Output the (x, y) coordinate of the center of the cell containing the given text.  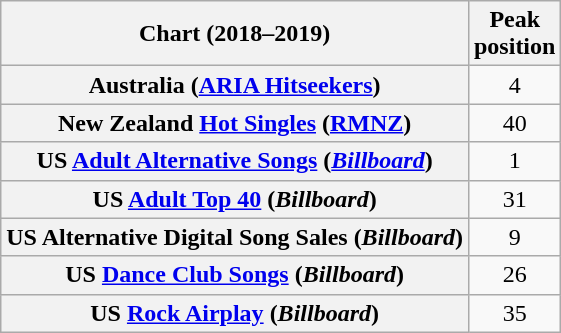
Peakposition (514, 34)
US Adult Top 40 (Billboard) (235, 199)
26 (514, 275)
40 (514, 123)
Australia (ARIA Hitseekers) (235, 85)
US Adult Alternative Songs (Billboard) (235, 161)
31 (514, 199)
35 (514, 313)
1 (514, 161)
New Zealand Hot Singles (RMNZ) (235, 123)
US Rock Airplay (Billboard) (235, 313)
US Alternative Digital Song Sales (Billboard) (235, 237)
Chart (2018–2019) (235, 34)
4 (514, 85)
9 (514, 237)
US Dance Club Songs (Billboard) (235, 275)
